Find where the given text appears and provide that cell's center as (X, Y) coordinate. 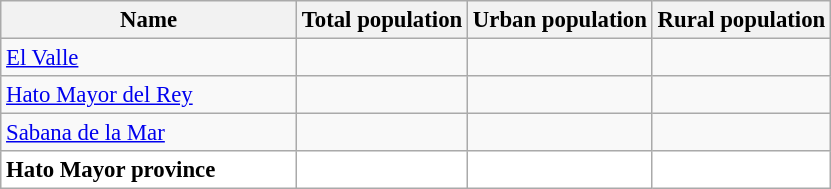
Hato Mayor province (149, 170)
Urban population (560, 20)
El Valle (149, 58)
Total population (382, 20)
Rural population (741, 20)
Hato Mayor del Rey (149, 95)
Sabana de la Mar (149, 133)
Name (149, 20)
